Return [X, Y] of the center of cell containing provided text 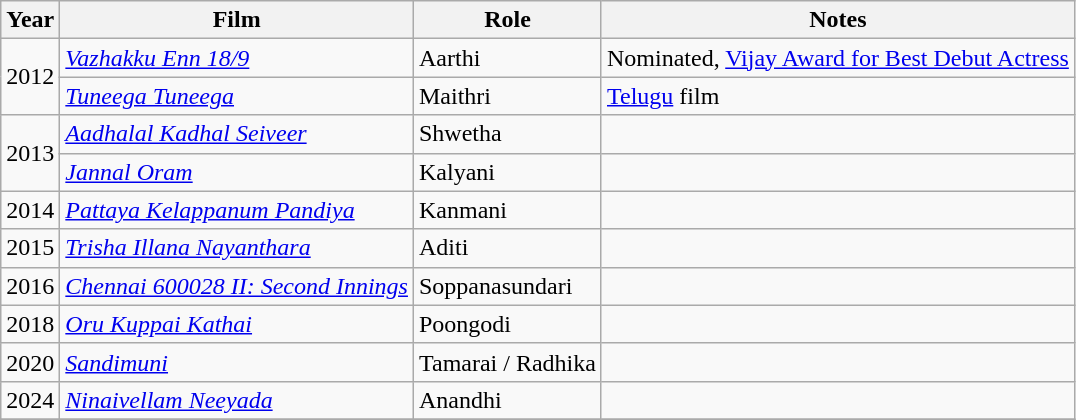
Nominated, Vijay Award for Best Debut Actress [838, 58]
Poongodi [507, 324]
Pattaya Kelappanum Pandiya [237, 210]
Jannal Oram [237, 172]
Vazhakku Enn 18/9 [237, 58]
Maithri [507, 96]
Anandhi [507, 400]
Telugu film [838, 96]
2014 [30, 210]
Kanmani [507, 210]
Trisha Illana Nayanthara [237, 248]
2015 [30, 248]
2013 [30, 153]
2024 [30, 400]
2020 [30, 362]
Role [507, 20]
Film [237, 20]
Oru Kuppai Kathai [237, 324]
Year [30, 20]
Notes [838, 20]
2016 [30, 286]
Chennai 600028 II: Second Innings [237, 286]
Soppanasundari [507, 286]
Aditi [507, 248]
Kalyani [507, 172]
Tamarai / Radhika [507, 362]
Tuneega Tuneega [237, 96]
Shwetha [507, 134]
2012 [30, 77]
Aadhalal Kadhal Seiveer [237, 134]
Sandimuni [237, 362]
2018 [30, 324]
Aarthi [507, 58]
Ninaivellam Neeyada [237, 400]
